Find where the given text appears and provide that cell's center as [x, y] coordinate. 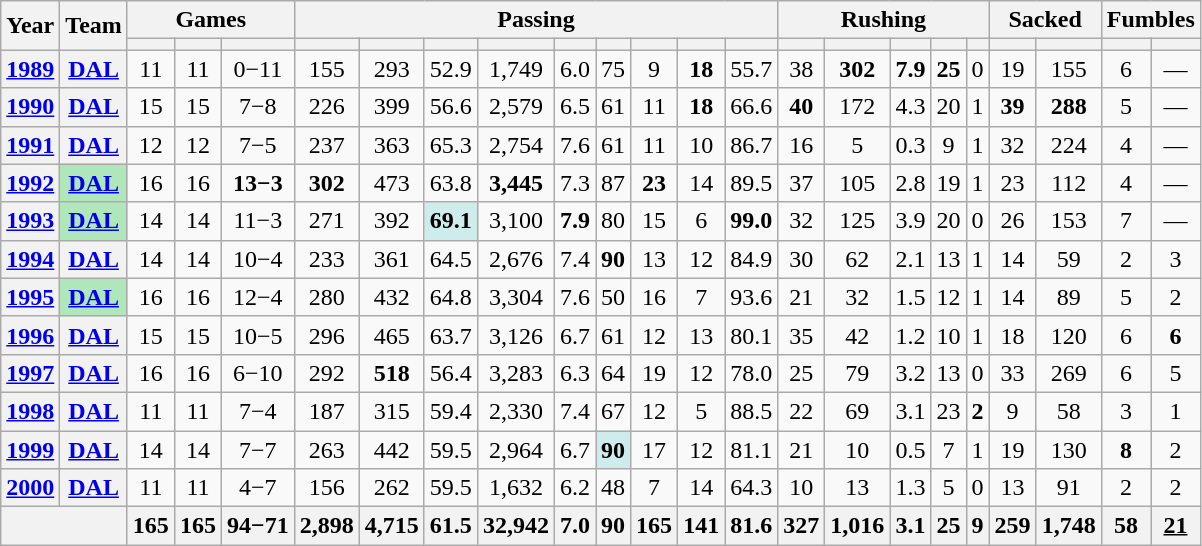
156 [326, 488]
1.2 [910, 335]
64.3 [752, 488]
2,964 [516, 449]
13−3 [258, 183]
50 [614, 297]
2.1 [910, 259]
2,754 [516, 145]
6.3 [574, 373]
1992 [30, 183]
0.5 [910, 449]
442 [392, 449]
30 [802, 259]
363 [392, 145]
Passing [536, 20]
6.0 [574, 69]
84.9 [752, 259]
7−5 [258, 145]
Year [30, 26]
10−5 [258, 335]
Sacked [1045, 20]
67 [614, 411]
4−7 [258, 488]
120 [1068, 335]
3,304 [516, 297]
3,126 [516, 335]
1,632 [516, 488]
4.3 [910, 107]
1,016 [858, 526]
32,942 [516, 526]
88.5 [752, 411]
259 [1012, 526]
94−71 [258, 526]
262 [392, 488]
1.5 [910, 297]
1989 [30, 69]
112 [1068, 183]
4,715 [392, 526]
63.8 [450, 183]
12−4 [258, 297]
59.4 [450, 411]
130 [1068, 449]
38 [802, 69]
91 [1068, 488]
7−8 [258, 107]
61.5 [450, 526]
0−11 [258, 69]
80.1 [752, 335]
22 [802, 411]
473 [392, 183]
233 [326, 259]
64.5 [450, 259]
280 [326, 297]
11−3 [258, 221]
69 [858, 411]
226 [326, 107]
105 [858, 183]
78.0 [752, 373]
1995 [30, 297]
8 [1126, 449]
93.6 [752, 297]
Team [94, 26]
125 [858, 221]
263 [326, 449]
1993 [30, 221]
2,579 [516, 107]
1,748 [1068, 526]
141 [702, 526]
37 [802, 183]
392 [392, 221]
2,330 [516, 411]
1999 [30, 449]
315 [392, 411]
1.3 [910, 488]
269 [1068, 373]
66.6 [752, 107]
48 [614, 488]
2000 [30, 488]
432 [392, 297]
2,676 [516, 259]
237 [326, 145]
465 [392, 335]
1996 [30, 335]
292 [326, 373]
6−10 [258, 373]
399 [392, 107]
518 [392, 373]
288 [1068, 107]
99.0 [752, 221]
79 [858, 373]
6.2 [574, 488]
7.3 [574, 183]
293 [392, 69]
33 [1012, 373]
172 [858, 107]
Games [210, 20]
296 [326, 335]
2.8 [910, 183]
3.9 [910, 221]
1,749 [516, 69]
3,283 [516, 373]
1991 [30, 145]
3,100 [516, 221]
17 [654, 449]
7−7 [258, 449]
1990 [30, 107]
1997 [30, 373]
7−4 [258, 411]
81.1 [752, 449]
187 [326, 411]
40 [802, 107]
69.1 [450, 221]
55.7 [752, 69]
10−4 [258, 259]
7.0 [574, 526]
0.3 [910, 145]
56.4 [450, 373]
86.7 [752, 145]
42 [858, 335]
3.2 [910, 373]
3,445 [516, 183]
89 [1068, 297]
26 [1012, 221]
224 [1068, 145]
Fumbles [1150, 20]
6.5 [574, 107]
1994 [30, 259]
271 [326, 221]
63.7 [450, 335]
59 [1068, 259]
87 [614, 183]
Rushing [884, 20]
75 [614, 69]
361 [392, 259]
327 [802, 526]
35 [802, 335]
153 [1068, 221]
64.8 [450, 297]
89.5 [752, 183]
64 [614, 373]
80 [614, 221]
2,898 [326, 526]
52.9 [450, 69]
62 [858, 259]
1998 [30, 411]
56.6 [450, 107]
39 [1012, 107]
81.6 [752, 526]
65.3 [450, 145]
